Pinpoint the cell where the given text exists, returning its [x, y] midpoint coordinate. 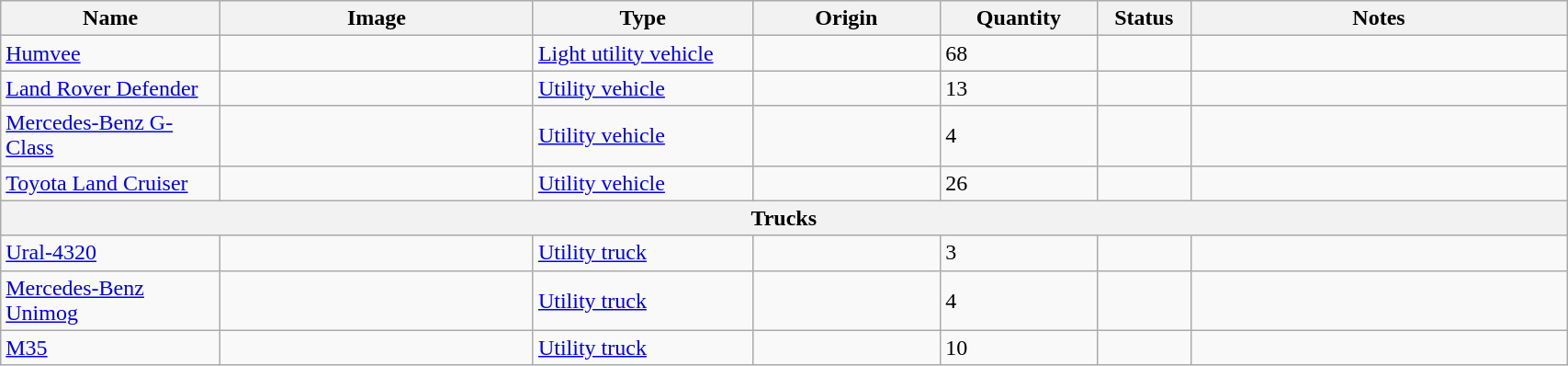
Toyota Land Cruiser [110, 183]
Light utility vehicle [643, 53]
Mercedes-Benz Unimog [110, 300]
Ural-4320 [110, 253]
Type [643, 18]
M35 [110, 348]
Humvee [110, 53]
Quantity [1019, 18]
68 [1019, 53]
Notes [1378, 18]
Image [377, 18]
Name [110, 18]
26 [1019, 183]
3 [1019, 253]
Origin [847, 18]
13 [1019, 88]
Trucks [784, 218]
10 [1019, 348]
Land Rover Defender [110, 88]
Status [1144, 18]
Mercedes-Benz G-Class [110, 136]
